Scan for the cell matching the given text and deliver its [X, Y] coordinate at center. 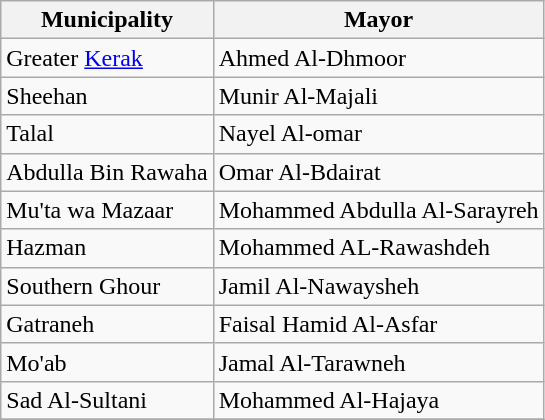
Sheehan [107, 96]
Abdulla Bin Rawaha [107, 172]
Nayel Al-omar [378, 134]
Municipality [107, 20]
Munir Al-Majali [378, 96]
Mu'ta wa Mazaar [107, 210]
Mohammed Al-Hajaya [378, 400]
Talal [107, 134]
Faisal Hamid Al-Asfar [378, 324]
Mohammed Abdulla Al-Sarayreh [378, 210]
Jamal Al-Tarawneh [378, 362]
Hazman [107, 248]
Mohammed AL-Rawashdeh [378, 248]
Greater Kerak [107, 58]
Mayor [378, 20]
Ahmed Al-Dhmoor [378, 58]
Jamil Al-Nawaysheh [378, 286]
Gatraneh [107, 324]
Sad Al-Sultani [107, 400]
Southern Ghour [107, 286]
Mo'ab [107, 362]
Omar Al-Bdairat [378, 172]
